Provide the [x, y] coordinate of the cell's center where the given text is located.  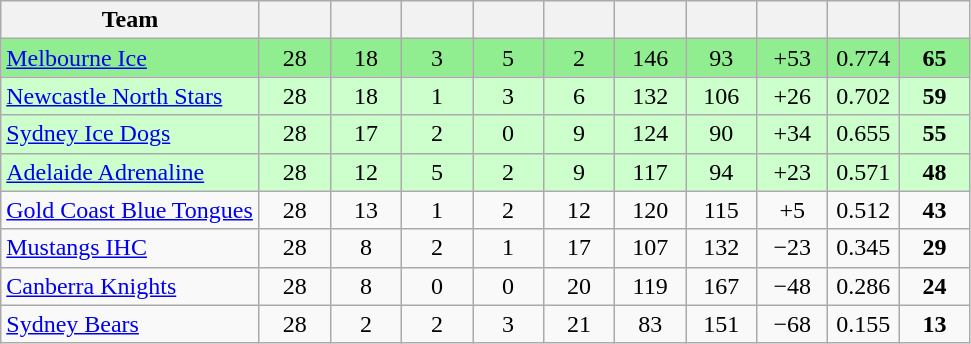
Melbourne Ice [130, 58]
106 [722, 96]
Canberra Knights [130, 286]
59 [934, 96]
0.512 [864, 210]
24 [934, 286]
0.702 [864, 96]
29 [934, 248]
+5 [792, 210]
65 [934, 58]
167 [722, 286]
Team [130, 20]
93 [722, 58]
20 [580, 286]
48 [934, 172]
Sydney Bears [130, 324]
43 [934, 210]
115 [722, 210]
Mustangs IHC [130, 248]
0.155 [864, 324]
+53 [792, 58]
107 [650, 248]
151 [722, 324]
+34 [792, 134]
117 [650, 172]
146 [650, 58]
124 [650, 134]
6 [580, 96]
Sydney Ice Dogs [130, 134]
−68 [792, 324]
Gold Coast Blue Tongues [130, 210]
94 [722, 172]
120 [650, 210]
0.774 [864, 58]
Adelaide Adrenaline [130, 172]
−48 [792, 286]
Newcastle North Stars [130, 96]
0.286 [864, 286]
55 [934, 134]
83 [650, 324]
+23 [792, 172]
0.571 [864, 172]
−23 [792, 248]
21 [580, 324]
90 [722, 134]
0.655 [864, 134]
+26 [792, 96]
0.345 [864, 248]
119 [650, 286]
